Identify which cell holds the provided text, then report its [X, Y] central coordinate. 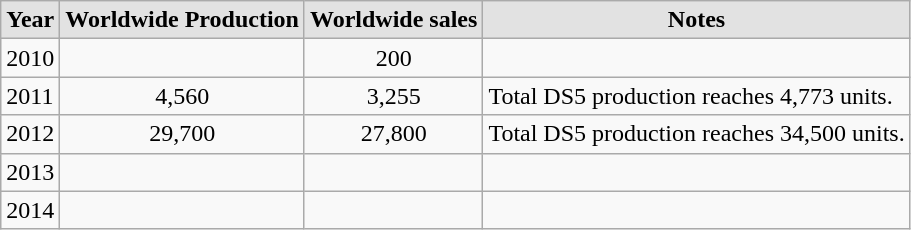
4,560 [182, 96]
3,255 [393, 96]
2014 [30, 210]
2011 [30, 96]
Worldwide sales [393, 20]
2012 [30, 134]
Total DS5 production reaches 4,773 units. [696, 96]
Notes [696, 20]
Worldwide Production [182, 20]
2013 [30, 172]
2010 [30, 58]
Year [30, 20]
Total DS5 production reaches 34,500 units. [696, 134]
200 [393, 58]
29,700 [182, 134]
27,800 [393, 134]
